Detect which cell encompasses the target text, then output its [x, y] center coordinate. 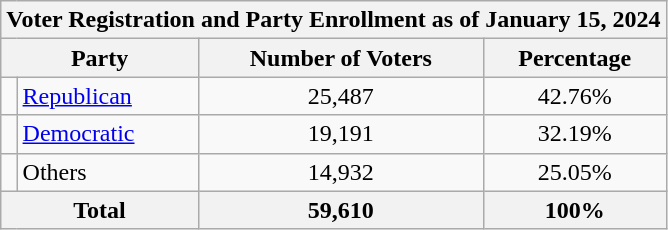
25,487 [340, 96]
59,610 [340, 210]
Number of Voters [340, 58]
Party [100, 58]
Democratic [108, 134]
14,932 [340, 172]
32.19% [574, 134]
Republican [108, 96]
42.76% [574, 96]
Percentage [574, 58]
19,191 [340, 134]
Total [100, 210]
Others [108, 172]
100% [574, 210]
25.05% [574, 172]
Voter Registration and Party Enrollment as of January 15, 2024 [334, 20]
